Scan for the cell matching the given text and deliver its (x, y) coordinate at center. 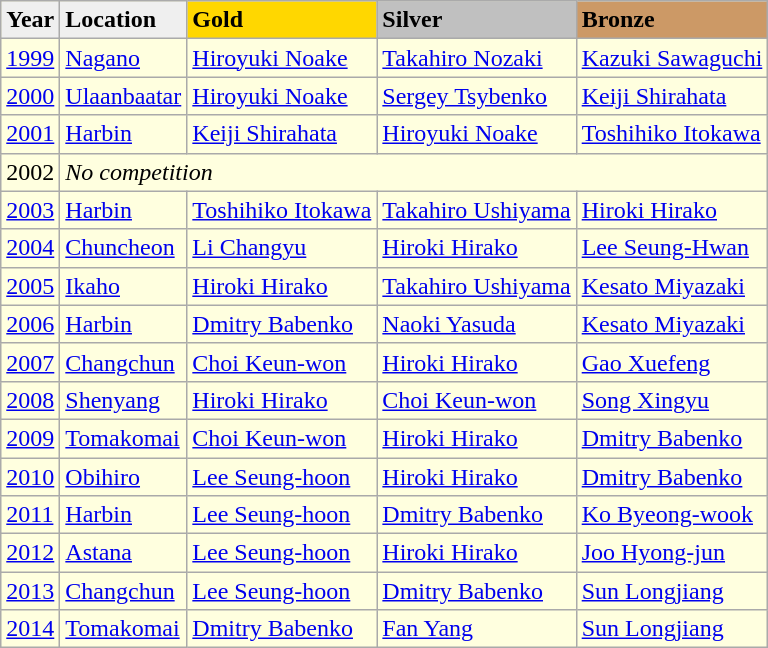
2014 (30, 629)
Song Xingyu (672, 400)
Fan Yang (476, 629)
2001 (30, 134)
Chuncheon (124, 248)
Silver (476, 20)
2011 (30, 515)
Lee Seung-Hwan (672, 248)
1999 (30, 58)
Gold (282, 20)
2008 (30, 400)
Joo Hyong-jun (672, 553)
Ulaanbaatar (124, 96)
2003 (30, 210)
Location (124, 20)
Ikaho (124, 286)
No competition (414, 172)
Obihiro (124, 477)
2007 (30, 362)
Takahiro Nozaki (476, 58)
2009 (30, 438)
Shenyang (124, 400)
Nagano (124, 58)
2002 (30, 172)
2000 (30, 96)
Bronze (672, 20)
2013 (30, 591)
Naoki Yasuda (476, 324)
2010 (30, 477)
2012 (30, 553)
Sergey Tsybenko (476, 96)
2006 (30, 324)
2004 (30, 248)
Kazuki Sawaguchi (672, 58)
Li Changyu (282, 248)
Gao Xuefeng (672, 362)
Astana (124, 553)
Ko Byeong-wook (672, 515)
Year (30, 20)
2005 (30, 286)
